Determine the (X, Y) coordinate at the center of the cell enclosing the given text.  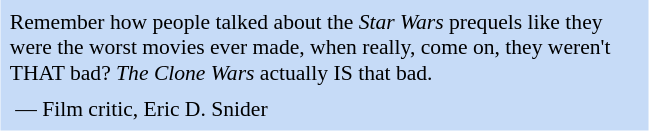
— Film critic, Eric D. Snider (324, 108)
